Locate the cell with the specified text and output its [X, Y] center coordinate. 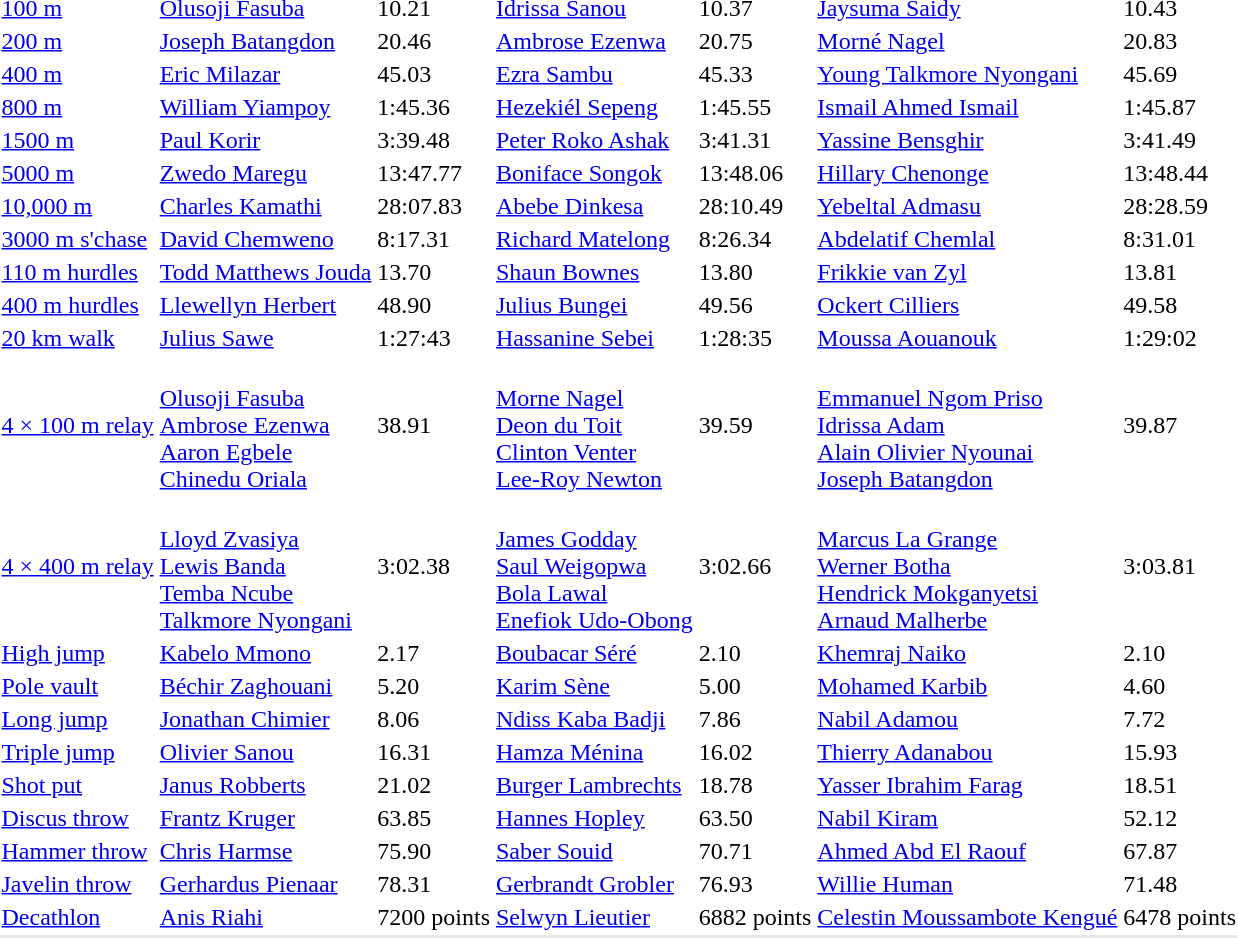
Julius Bungei [595, 305]
63.50 [755, 818]
Llewellyn Herbert [266, 305]
Jonathan Chimier [266, 719]
1:27:43 [434, 338]
63.85 [434, 818]
6882 points [755, 917]
Frantz Kruger [266, 818]
1:29:02 [1180, 338]
Nabil Kiram [968, 818]
Kabelo Mmono [266, 653]
Hannes Hopley [595, 818]
Peter Roko Ashak [595, 140]
Gerbrandt Grobler [595, 884]
Selwyn Lieutier [595, 917]
78.31 [434, 884]
Yebeltal Admasu [968, 206]
Hassanine Sebei [595, 338]
3:41.49 [1180, 140]
Ambrose Ezenwa [595, 41]
Ndiss Kaba Badji [595, 719]
67.87 [1180, 851]
3:41.31 [755, 140]
3:03.81 [1180, 566]
Khemraj Naiko [968, 653]
8:26.34 [755, 239]
Discus throw [78, 818]
Decathlon [78, 917]
8:17.31 [434, 239]
21.02 [434, 785]
16.02 [755, 752]
Morné Nagel [968, 41]
400 m hurdles [78, 305]
Morne NagelDeon du ToitClinton VenterLee-Roy Newton [595, 425]
38.91 [434, 425]
20.83 [1180, 41]
Celestin Moussambote Kengué [968, 917]
Young Talkmore Nyongani [968, 74]
3:39.48 [434, 140]
Charles Kamathi [266, 206]
Julius Sawe [266, 338]
Shaun Bownes [595, 272]
Saber Souid [595, 851]
45.33 [755, 74]
20.75 [755, 41]
400 m [78, 74]
William Yiampoy [266, 107]
Richard Matelong [595, 239]
7200 points [434, 917]
13.81 [1180, 272]
45.03 [434, 74]
13.70 [434, 272]
1:45.55 [755, 107]
3:02.38 [434, 566]
18.51 [1180, 785]
Yasser Ibrahim Farag [968, 785]
Paul Korir [266, 140]
8:31.01 [1180, 239]
Abebe Dinkesa [595, 206]
Ockert Cilliers [968, 305]
Gerhardus Pienaar [266, 884]
Ezra Sambu [595, 74]
Joseph Batangdon [266, 41]
48.90 [434, 305]
1500 m [78, 140]
High jump [78, 653]
4 × 400 m relay [78, 566]
70.71 [755, 851]
20.46 [434, 41]
4 × 100 m relay [78, 425]
28:07.83 [434, 206]
49.56 [755, 305]
Burger Lambrechts [595, 785]
18.78 [755, 785]
Lloyd ZvasiyaLewis BandaTemba NcubeTalkmore Nyongani [266, 566]
75.90 [434, 851]
13.80 [755, 272]
4.60 [1180, 686]
Boniface Songok [595, 173]
200 m [78, 41]
16.31 [434, 752]
5000 m [78, 173]
Yassine Bensghir [968, 140]
Eric Milazar [266, 74]
Mohamed Karbib [968, 686]
Anis Riahi [266, 917]
5.20 [434, 686]
Olivier Sanou [266, 752]
Triple jump [78, 752]
Nabil Adamou [968, 719]
5.00 [755, 686]
Marcus La GrangeWerner BothaHendrick MokganyetsiArnaud Malherbe [968, 566]
7.86 [755, 719]
71.48 [1180, 884]
3000 m s'chase [78, 239]
Hillary Chenonge [968, 173]
Long jump [78, 719]
Zwedo Maregu [266, 173]
2.17 [434, 653]
Chris Harmse [266, 851]
39.87 [1180, 425]
28:10.49 [755, 206]
Todd Matthews Jouda [266, 272]
Olusoji FasubaAmbrose EzenwaAaron EgbeleChinedu Oriala [266, 425]
David Chemweno [266, 239]
76.93 [755, 884]
Javelin throw [78, 884]
8.06 [434, 719]
Frikkie van Zyl [968, 272]
110 m hurdles [78, 272]
Janus Robberts [266, 785]
1:45.87 [1180, 107]
Shot put [78, 785]
1:28:35 [755, 338]
Thierry Adanabou [968, 752]
Moussa Aouanouk [968, 338]
52.12 [1180, 818]
13:48.06 [755, 173]
Béchir Zaghouani [266, 686]
James GoddaySaul WeigopwaBola LawalEnefiok Udo-Obong [595, 566]
49.58 [1180, 305]
Hammer throw [78, 851]
15.93 [1180, 752]
6478 points [1180, 917]
13:48.44 [1180, 173]
Boubacar Séré [595, 653]
Willie Human [968, 884]
Abdelatif Chemlal [968, 239]
10,000 m [78, 206]
39.59 [755, 425]
7.72 [1180, 719]
Pole vault [78, 686]
28:28.59 [1180, 206]
Karim Sène [595, 686]
45.69 [1180, 74]
Ismail Ahmed Ismail [968, 107]
800 m [78, 107]
Hamza Ménina [595, 752]
Emmanuel Ngom PrisoIdrissa AdamAlain Olivier NyounaiJoseph Batangdon [968, 425]
13:47.77 [434, 173]
3:02.66 [755, 566]
Hezekiél Sepeng [595, 107]
1:45.36 [434, 107]
Ahmed Abd El Raouf [968, 851]
20 km walk [78, 338]
